Return [X, Y] of the center of cell containing provided text 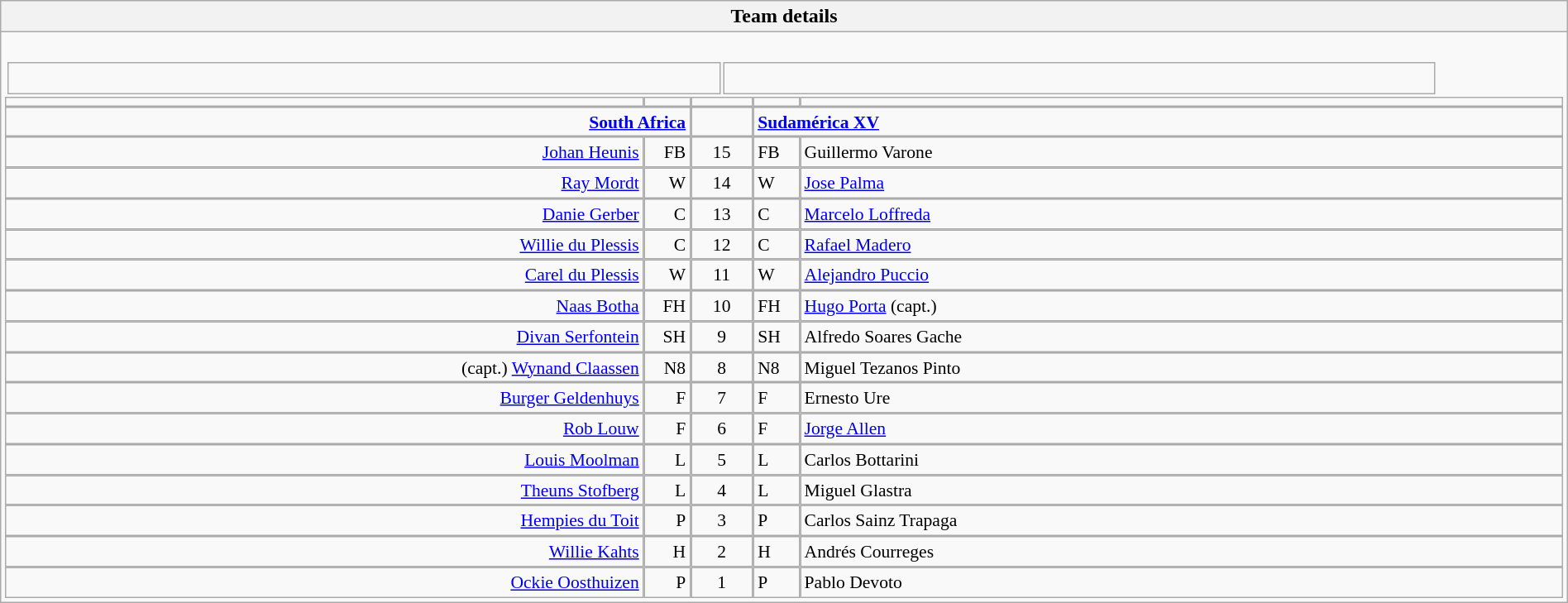
7 [721, 399]
Danie Gerber [324, 213]
Miguel Glastra [1181, 490]
Rob Louw [324, 428]
Hugo Porta (capt.) [1181, 306]
Guillermo Varone [1181, 152]
5 [721, 460]
2 [721, 551]
Alfredo Soares Gache [1181, 336]
Louis Moolman [324, 460]
Theuns Stofberg [324, 490]
Ernesto Ure [1181, 399]
9 [721, 336]
Willie du Plessis [324, 245]
Jose Palma [1181, 184]
Jorge Allen [1181, 428]
Alejandro Puccio [1181, 275]
Pablo Devoto [1181, 582]
Hempies du Toit [324, 521]
Sudamérica XV [1158, 122]
Rafael Madero [1181, 245]
Johan Heunis [324, 152]
10 [721, 306]
13 [721, 213]
8 [721, 367]
12 [721, 245]
Miguel Tezanos Pinto [1181, 367]
14 [721, 184]
Ockie Oosthuizen [324, 582]
Burger Geldenhuys [324, 399]
Naas Botha [324, 306]
4 [721, 490]
Carlos Bottarini [1181, 460]
15 [721, 152]
6 [721, 428]
Andrés Courreges [1181, 551]
Carlos Sainz Trapaga [1181, 521]
(capt.) Wynand Claassen [324, 367]
South Africa [347, 122]
Divan Serfontein [324, 336]
Marcelo Loffreda [1181, 213]
1 [721, 582]
3 [721, 521]
Team details [784, 17]
Willie Kahts [324, 551]
Carel du Plessis [324, 275]
11 [721, 275]
Ray Mordt [324, 184]
